Extract the (X, Y) coordinate from the center of the cell holding the provided text.  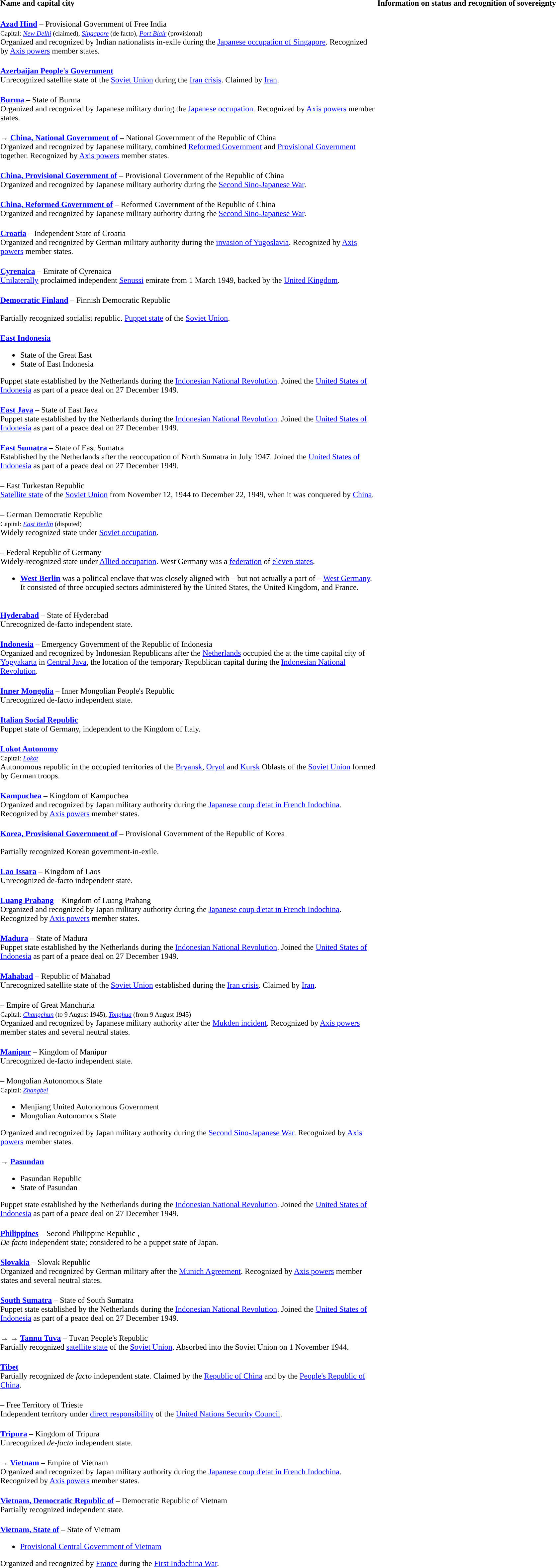
Korea, Provisional Government of – Provisional Government of the Republic of Korea Partially recognized Korean government-in-exile. (188, 843)
→ → Tannu Tuva – Tuvan People's Republic Partially recognized satellite state of the Soviet Union. Absorbed into the Soviet Union on 1 November 1944. (188, 1343)
Mahabad – Republic of Mahabad Unrecognized satellite state of the Soviet Union established during the Iran crisis. Claimed by Iran. (188, 981)
– East Turkestan Republic Satellite state of the Soviet Union from November 12, 1944 to December 22, 1949, when it was conquered by China. (188, 490)
Vietnam, Democratic Republic of – Democratic Republic of Vietnam Partially recognized independent state. (188, 1505)
Burma – State of Burma Organized and recognized by Japanese military during the Japanese occupation. Recognized by Axis powers member states. (188, 109)
Cyrenaica – Emirate of Cyrenaica Unilaterally proclaimed independent Senussi emirate from 1 March 1949, backed by the United Kingdom. (188, 276)
Hyderabad – State of Hyderabad Unrecognized de-facto independent state. (188, 620)
– German Democratic Republic Capital: East Berlin (disputed)Widely recognized state under Soviet occupation. (188, 524)
Manipur – Kingdom of Manipur Unrecognized de-facto independent state. (188, 1057)
– Free Territory of Trieste Independent territory under direct responsibility of the United Nations Security Council. (188, 1409)
Tibet Partially recognized de facto independent state. Claimed by the Republic of China and by the People's Republic of China. (188, 1376)
Italian Social Republic Puppet state of Germany, independent to the Kingdom of Italy. (188, 725)
Lao Issara – Kingdom of Laos Unrecognized de-facto independent state. (188, 876)
Tripura – Kingdom of Tripura Unrecognized de-facto independent state. (188, 1438)
Philippines – Second Philippine Republic , De facto independent state; considered to be a puppet state of Japan. (188, 1238)
Inner Mongolia – Inner Mongolian People's Republic Unrecognized de-facto independent state. (188, 696)
Democratic Finland – Finnish Democratic Republic Partially recognized socialist republic. Puppet state of the Soviet Union. (188, 309)
Azerbaijan People's Government Unrecognized satellite state of the Soviet Union during the Iran crisis. Claimed by Iran. (188, 75)
Vietnam, State of – State of Vietnam Provisional Central Government of Vietnam Organized and recognized by France during the First Indochina War. (188, 1547)
